Return the [X, Y] coordinate for the center point of the cell that contains the specified text.  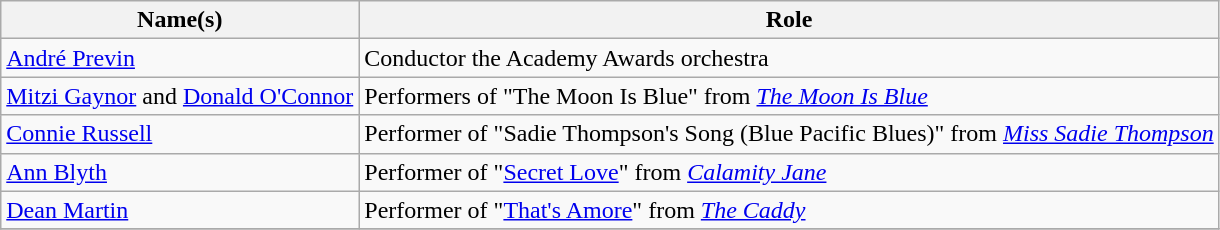
André Previn [180, 58]
Dean Martin [180, 210]
Connie Russell [180, 134]
Performers of "The Moon Is Blue" from The Moon Is Blue [789, 96]
Ann Blyth [180, 172]
Performer of "Secret Love" from Calamity Jane [789, 172]
Performer of "That's Amore" from The Caddy [789, 210]
Conductor the Academy Awards orchestra [789, 58]
Performer of "Sadie Thompson's Song (Blue Pacific Blues)" from Miss Sadie Thompson [789, 134]
Role [789, 20]
Name(s) [180, 20]
Mitzi Gaynor and Donald O'Connor [180, 96]
